Locate the cell with the specified text and output its [x, y] center coordinate. 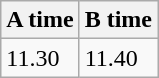
11.30 [40, 58]
B time [118, 20]
11.40 [118, 58]
A time [40, 20]
